Find where the given text appears and provide that cell's center as (X, Y) coordinate. 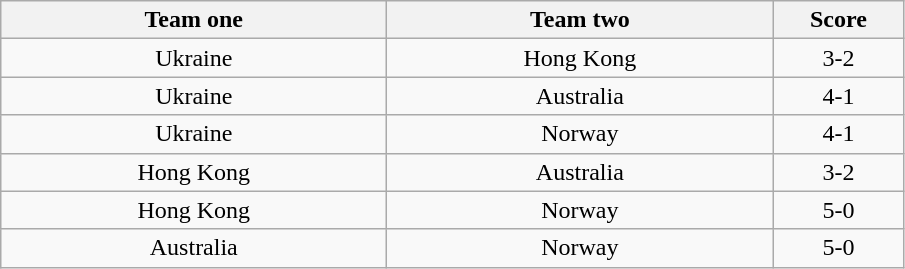
Score (838, 20)
Team one (194, 20)
Team two (580, 20)
